Pinpoint the cell where the given text exists, returning its (x, y) midpoint coordinate. 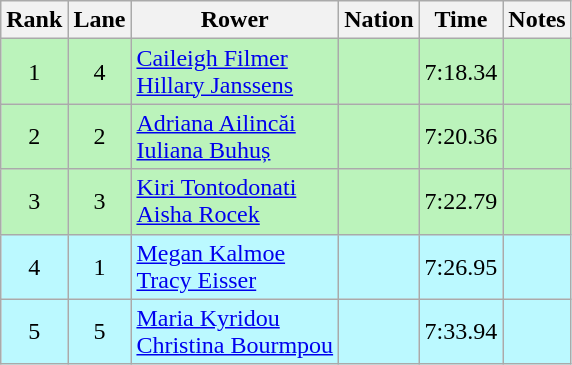
7:18.34 (461, 72)
Caileigh FilmerHillary Janssens (235, 72)
7:26.95 (461, 266)
7:33.94 (461, 332)
Rank (34, 20)
Rower (235, 20)
Lane (100, 20)
Nation (379, 20)
Kiri TontodonatiAisha Rocek (235, 202)
Adriana AilincăiIuliana Buhuș (235, 136)
Megan KalmoeTracy Eisser (235, 266)
Time (461, 20)
Maria KyridouChristina Bourmpou (235, 332)
7:22.79 (461, 202)
Notes (537, 20)
7:20.36 (461, 136)
